Output the (x, y) coordinate of the center of the cell containing the given text.  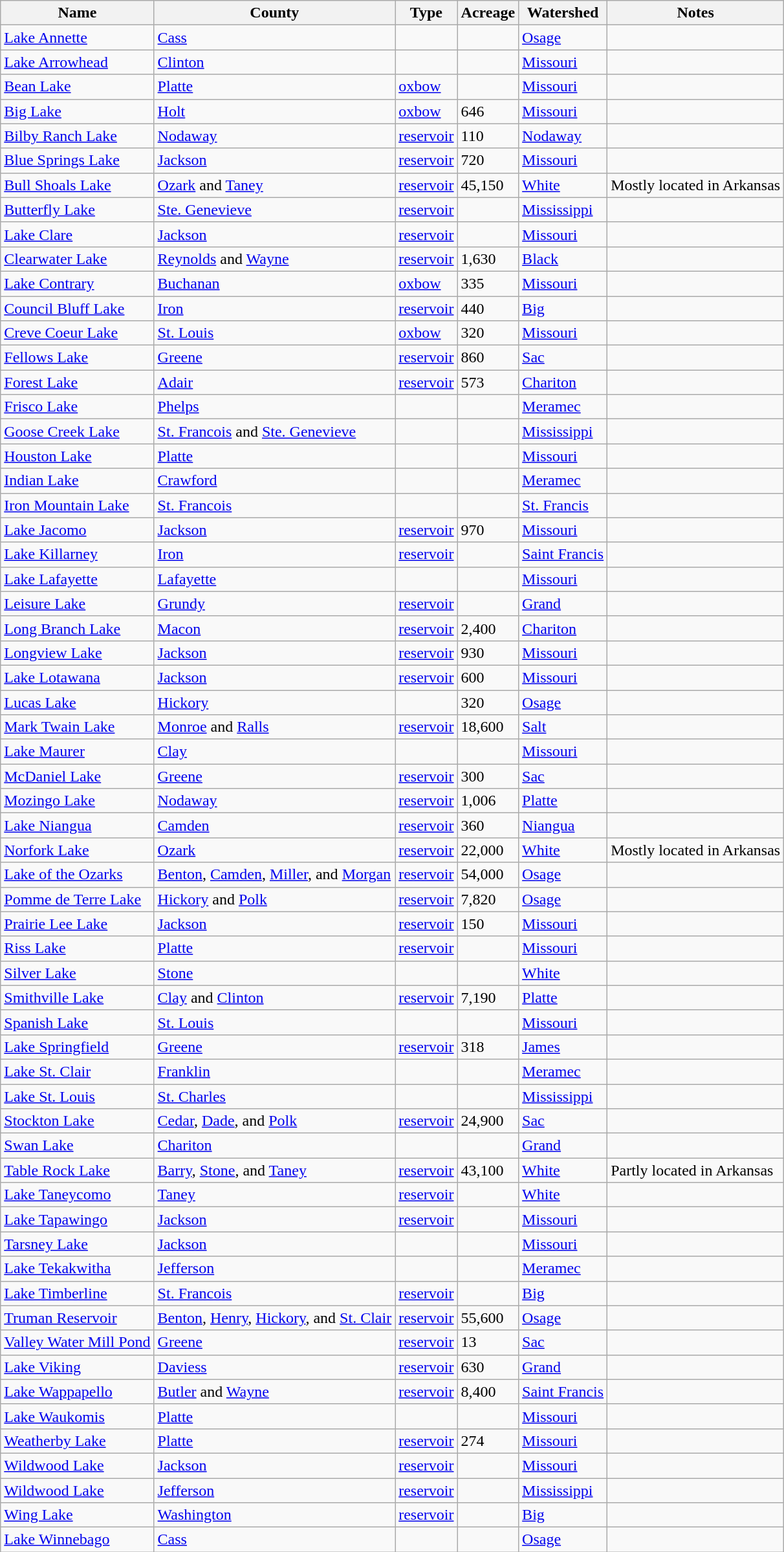
Lafayette (274, 579)
Buchanan (274, 283)
Blue Springs Lake (78, 160)
Big Lake (78, 111)
Wing Lake (78, 1515)
Clay and Clinton (274, 998)
Mark Twain Lake (78, 727)
Houston Lake (78, 456)
Reynolds and Wayne (274, 259)
Long Branch Lake (78, 628)
Tarsney Lake (78, 1244)
110 (488, 136)
720 (488, 160)
646 (488, 111)
Camden (274, 825)
Lake St. Clair (78, 1071)
Swan Lake (78, 1146)
Lake Taneycomo (78, 1195)
150 (488, 924)
St. Francis (563, 505)
Goose Creek Lake (78, 432)
Butler and Wayne (274, 1392)
274 (488, 1441)
Lake St. Louis (78, 1097)
318 (488, 1047)
Stone (274, 973)
Valley Water Mill Pond (78, 1342)
Smithville Lake (78, 998)
Crawford (274, 481)
Fellows Lake (78, 358)
Frisco Lake (78, 407)
Lake Annette (78, 38)
Lake Springfield (78, 1047)
24,900 (488, 1121)
Spanish Lake (78, 1022)
Truman Reservoir (78, 1318)
8,400 (488, 1392)
Lake Niangua (78, 825)
573 (488, 382)
Franklin (274, 1071)
22,000 (488, 850)
1,630 (488, 259)
Name (78, 13)
Benton, Henry, Hickory, and St. Clair (274, 1318)
Bull Shoals Lake (78, 185)
Watershed (563, 13)
Grundy (274, 604)
Barry, Stone, and Taney (274, 1170)
McDaniel Lake (78, 776)
James (563, 1047)
Washington (274, 1515)
Prairie Lee Lake (78, 924)
Lake Arrowhead (78, 62)
Lake Wappapello (78, 1392)
Ozark and Taney (274, 185)
Daviess (274, 1367)
2,400 (488, 628)
Riss Lake (78, 948)
13 (488, 1342)
Lake Contrary (78, 283)
7,820 (488, 899)
Table Rock Lake (78, 1170)
Lake Tekakwitha (78, 1269)
St. Charles (274, 1097)
1,006 (488, 801)
Ste. Genevieve (274, 210)
Lake Tapawingo (78, 1219)
Lake of the Ozarks (78, 875)
360 (488, 825)
Lake Maurer (78, 752)
930 (488, 653)
Benton, Camden, Miller, and Morgan (274, 875)
630 (488, 1367)
Acreage (488, 13)
Clearwater Lake (78, 259)
Clay (274, 752)
Lake Waukomis (78, 1416)
St. Francois and Ste. Genevieve (274, 432)
300 (488, 776)
Monroe and Ralls (274, 727)
54,000 (488, 875)
Lake Lafayette (78, 579)
Stockton Lake (78, 1121)
Lake Timberline (78, 1293)
Forest Lake (78, 382)
Pomme de Terre Lake (78, 899)
Type (426, 13)
600 (488, 677)
Lake Jacomo (78, 530)
Leisure Lake (78, 604)
Longview Lake (78, 653)
Ozark (274, 850)
Black (563, 259)
Weatherby Lake (78, 1441)
Lake Winnebago (78, 1540)
Creve Coeur Lake (78, 333)
Silver Lake (78, 973)
Mozingo Lake (78, 801)
Norfork Lake (78, 850)
Lake Viking (78, 1367)
Notes (696, 13)
Hickory and Polk (274, 899)
18,600 (488, 727)
Iron Mountain Lake (78, 505)
Niangua (563, 825)
Lucas Lake (78, 702)
Council Bluff Lake (78, 309)
Adair (274, 382)
Phelps (274, 407)
860 (488, 358)
Partly located in Arkansas (696, 1170)
45,150 (488, 185)
Bean Lake (78, 87)
970 (488, 530)
Salt (563, 727)
335 (488, 283)
Taney (274, 1195)
7,190 (488, 998)
Cedar, Dade, and Polk (274, 1121)
Clinton (274, 62)
Lake Lotawana (78, 677)
Butterfly Lake (78, 210)
County (274, 13)
Lake Killarney (78, 554)
43,100 (488, 1170)
Hickory (274, 702)
Holt (274, 111)
Indian Lake (78, 481)
55,600 (488, 1318)
Macon (274, 628)
440 (488, 309)
Bilby Ranch Lake (78, 136)
Lake Clare (78, 234)
